Return the [X, Y] coordinate for the center point of the cell that contains the specified text.  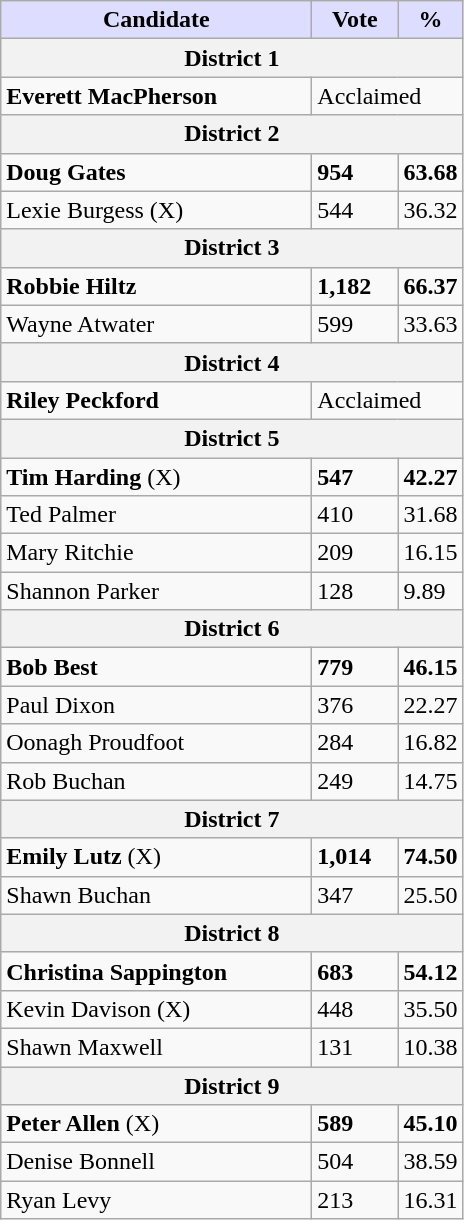
209 [355, 553]
9.89 [430, 591]
District 8 [232, 933]
22.27 [430, 705]
16.82 [430, 743]
74.50 [430, 857]
16.15 [430, 553]
54.12 [430, 971]
45.10 [430, 1124]
14.75 [430, 781]
Doug Gates [156, 172]
25.50 [430, 895]
Peter Allen (X) [156, 1124]
448 [355, 1009]
544 [355, 210]
46.15 [430, 667]
Robbie Hiltz [156, 286]
249 [355, 781]
Candidate [156, 20]
District 2 [232, 134]
376 [355, 705]
Christina Sappington [156, 971]
36.32 [430, 210]
District 1 [232, 58]
779 [355, 667]
Lexie Burgess (X) [156, 210]
District 9 [232, 1085]
District 3 [232, 248]
683 [355, 971]
42.27 [430, 477]
284 [355, 743]
35.50 [430, 1009]
Emily Lutz (X) [156, 857]
31.68 [430, 515]
Kevin Davison (X) [156, 1009]
589 [355, 1124]
Shawn Maxwell [156, 1047]
Vote [355, 20]
1,182 [355, 286]
63.68 [430, 172]
131 [355, 1047]
Shannon Parker [156, 591]
District 7 [232, 819]
213 [355, 1200]
Ted Palmer [156, 515]
16.31 [430, 1200]
Bob Best [156, 667]
547 [355, 477]
Mary Ritchie [156, 553]
% [430, 20]
District 5 [232, 438]
Paul Dixon [156, 705]
Wayne Atwater [156, 324]
10.38 [430, 1047]
Riley Peckford [156, 400]
Oonagh Proudfoot [156, 743]
Rob Buchan [156, 781]
Everett MacPherson [156, 96]
954 [355, 172]
38.59 [430, 1162]
Denise Bonnell [156, 1162]
33.63 [430, 324]
504 [355, 1162]
128 [355, 591]
Ryan Levy [156, 1200]
410 [355, 515]
Shawn Buchan [156, 895]
599 [355, 324]
1,014 [355, 857]
District 4 [232, 362]
Tim Harding (X) [156, 477]
347 [355, 895]
66.37 [430, 286]
District 6 [232, 629]
